Detect which cell encompasses the target text, then output its (X, Y) center coordinate. 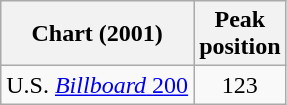
123 (240, 85)
U.S. Billboard 200 (98, 85)
Peakposition (240, 34)
Chart (2001) (98, 34)
